Return the [X, Y] coordinate for the center point of the cell that contains the specified text.  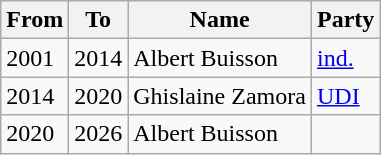
Name [220, 20]
From [35, 20]
2001 [35, 58]
ind. [345, 58]
Party [345, 20]
To [98, 20]
2026 [98, 134]
UDI [345, 96]
Ghislaine Zamora [220, 96]
